Output the (x, y) coordinate of the center of the cell containing the given text.  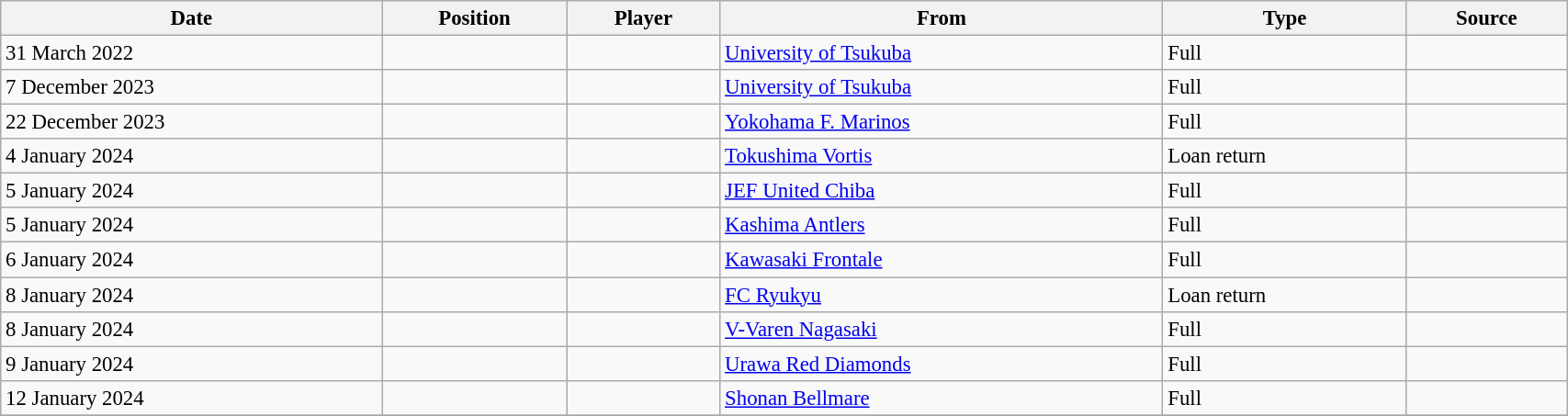
JEF United Chiba (942, 191)
FC Ryukyu (942, 295)
9 January 2024 (191, 364)
Urawa Red Diamonds (942, 364)
Kawasaki Frontale (942, 260)
Yokohama F. Marinos (942, 122)
Type (1284, 18)
12 January 2024 (191, 398)
31 March 2022 (191, 53)
Kashima Antlers (942, 225)
Date (191, 18)
Tokushima Vortis (942, 156)
6 January 2024 (191, 260)
From (942, 18)
Position (474, 18)
Source (1486, 18)
4 January 2024 (191, 156)
22 December 2023 (191, 122)
V-Varen Nagasaki (942, 329)
7 December 2023 (191, 87)
Player (643, 18)
Shonan Bellmare (942, 398)
